Identify which cell holds the provided text, then report its [x, y] central coordinate. 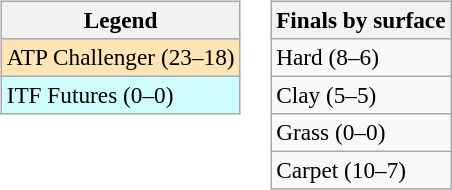
ATP Challenger (23–18) [120, 57]
Hard (8–6) [361, 57]
Legend [120, 20]
Carpet (10–7) [361, 171]
Clay (5–5) [361, 95]
ITF Futures (0–0) [120, 95]
Grass (0–0) [361, 133]
Finals by surface [361, 20]
